From the cell containing the given text, extract its center point as [X, Y] coordinate. 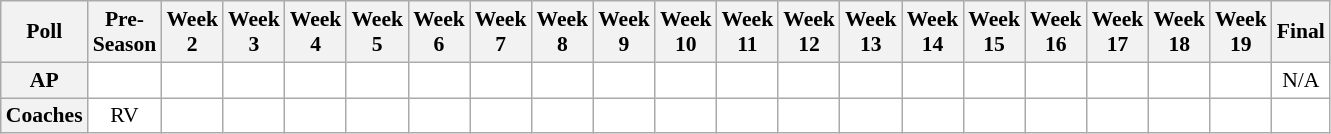
Poll [44, 32]
Week15 [994, 32]
Week6 [439, 32]
Pre-Season [125, 32]
Week10 [686, 32]
Week16 [1056, 32]
Final [1301, 32]
N/A [1301, 80]
Week3 [254, 32]
Week14 [933, 32]
Week13 [871, 32]
Week7 [501, 32]
RV [125, 116]
Week12 [809, 32]
Week11 [748, 32]
AP [44, 80]
Week2 [192, 32]
Week18 [1179, 32]
Week19 [1241, 32]
Week4 [316, 32]
Week9 [624, 32]
Week17 [1118, 32]
Week5 [377, 32]
Coaches [44, 116]
Week8 [562, 32]
